Extract the (X, Y) coordinate from the center of the cell holding the provided text.  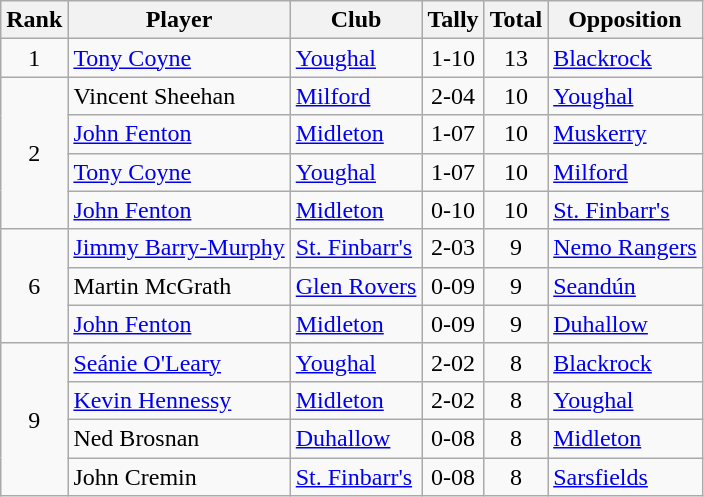
13 (516, 58)
Jimmy Barry-Murphy (179, 248)
Muskerry (625, 134)
Ned Brosnan (179, 438)
Opposition (625, 20)
Glen Rovers (356, 286)
2 (34, 153)
Nemo Rangers (625, 248)
6 (34, 286)
2-04 (453, 96)
2-03 (453, 248)
Club (356, 20)
Sarsfields (625, 477)
Vincent Sheehan (179, 96)
0-10 (453, 210)
Rank (34, 20)
Seandún (625, 286)
Player (179, 20)
Martin McGrath (179, 286)
Seánie O'Leary (179, 362)
John Cremin (179, 477)
1 (34, 58)
Tally (453, 20)
1-10 (453, 58)
Kevin Hennessy (179, 400)
Total (516, 20)
